Find where the given text appears and provide that cell's center as (X, Y) coordinate. 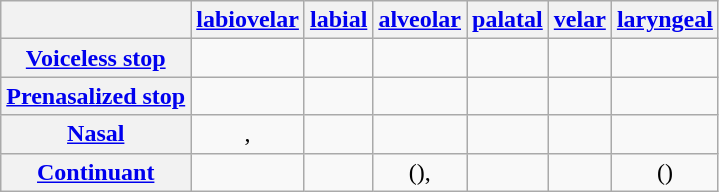
labiovelar (248, 20)
(), (420, 172)
, (248, 134)
velar (580, 20)
Prenasalized stop (96, 96)
alveolar (420, 20)
() (664, 172)
palatal (508, 20)
Continuant (96, 172)
labial (338, 20)
laryngeal (664, 20)
Voiceless stop (96, 58)
Nasal (96, 134)
